For the text-containing cell, return its midpoint in (X, Y) coordinate format. 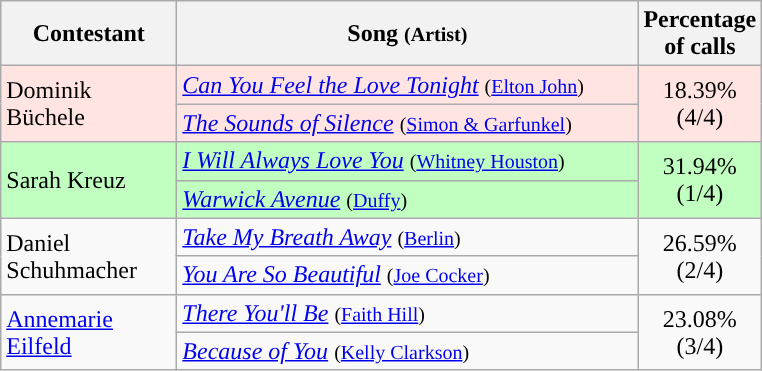
31.94% (1/4) (700, 180)
Daniel Schuhmacher (89, 256)
Annemarie Eilfeld (89, 332)
Take My Breath Away (Berlin) (408, 237)
You Are So Beautiful (Joe Cocker) (408, 275)
26.59% (2/4) (700, 256)
18.39% (4/4) (700, 104)
Percentage of calls (700, 34)
The Sounds of Silence (Simon & Garfunkel) (408, 123)
Because of You (Kelly Clarkson) (408, 351)
Warwick Avenue (Duffy) (408, 199)
There You'll Be (Faith Hill) (408, 313)
Dominik Büchele (89, 104)
Can You Feel the Love Tonight (Elton John) (408, 85)
Song (Artist) (408, 34)
Contestant (89, 34)
Sarah Kreuz (89, 180)
23.08% (3/4) (700, 332)
I Will Always Love You (Whitney Houston) (408, 161)
